Return [X, Y] of the center of cell containing provided text 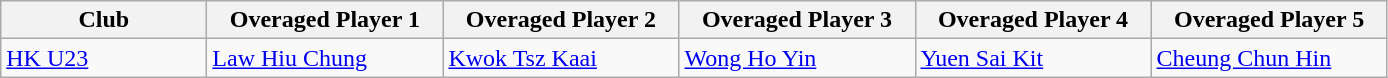
Overaged Player 1 [325, 20]
Overaged Player 4 [1033, 20]
Overaged Player 3 [797, 20]
Club [104, 20]
Wong Ho Yin [797, 58]
Kwok Tsz Kaai [561, 58]
Yuen Sai Kit [1033, 58]
HK U23 [104, 58]
Overaged Player 2 [561, 20]
Overaged Player 5 [1269, 20]
Law Hiu Chung [325, 58]
Cheung Chun Hin [1269, 58]
